Locate the cell with the specified text and output its (x, y) center coordinate. 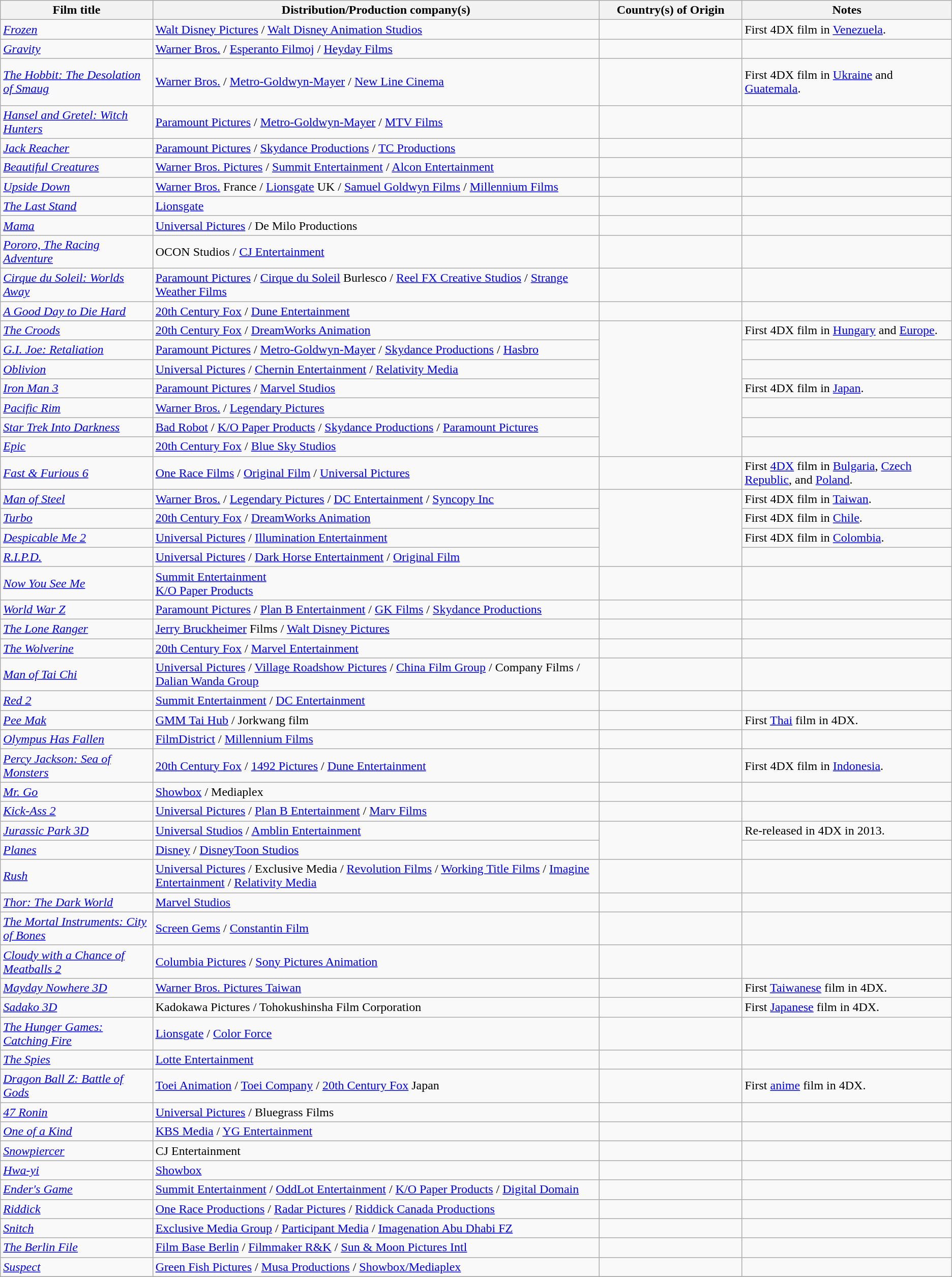
Summit Entertainment / OddLot Entertainment / K/O Paper Products / Digital Domain (376, 1190)
Iron Man 3 (76, 389)
Frozen (76, 29)
The Spies (76, 1060)
Paramount Pictures / Marvel Studios (376, 389)
Snowpiercer (76, 1151)
Mr. Go (76, 792)
The Mortal Instruments: City of Bones (76, 929)
Snitch (76, 1228)
KBS Media / YG Entertainment (376, 1132)
Fast & Furious 6 (76, 473)
Paramount Pictures / Metro-Goldwyn-Mayer / MTV Films (376, 122)
First 4DX film in Chile. (847, 518)
Summit EntertainmentK/O Paper Products (376, 583)
Hansel and Gretel: Witch Hunters (76, 122)
Jack Reacher (76, 148)
Hwa-yi (76, 1170)
Walt Disney Pictures / Walt Disney Animation Studios (376, 29)
Red 2 (76, 701)
First 4DX film in Ukraine and Guatemala. (847, 82)
First Taiwanese film in 4DX. (847, 988)
One Race Productions / Radar Pictures / Riddick Canada Productions (376, 1209)
Toei Animation / Toei Company / 20th Century Fox Japan (376, 1086)
First 4DX film in Hungary and Europe. (847, 331)
Universal Pictures / Plan B Entertainment / Marv Films (376, 811)
GMM Tai Hub / Jorkwang film (376, 720)
Percy Jackson: Sea of Monsters (76, 766)
Paramount Pictures / Cirque du Soleil Burlesco / Reel FX Creative Studios / Strange Weather Films (376, 285)
The Lone Ranger (76, 629)
Paramount Pictures / Metro-Goldwyn-Mayer / Skydance Productions / Hasbro (376, 350)
Oblivion (76, 369)
Lotte Entertainment (376, 1060)
World War Z (76, 609)
20th Century Fox / Marvel Entertainment (376, 648)
The Hobbit: The Desolation of Smaug (76, 82)
Universal Pictures / Illumination Entertainment (376, 538)
Pacific Rim (76, 408)
First 4DX film in Taiwan. (847, 499)
Showbox (376, 1170)
First Thai film in 4DX. (847, 720)
First 4DX film in Japan. (847, 389)
Marvel Studios (376, 902)
Universal Pictures / De Milo Productions (376, 225)
CJ Entertainment (376, 1151)
Gravity (76, 49)
Green Fish Pictures / Musa Productions / Showbox/Mediaplex (376, 1267)
Warner Bros. Pictures Taiwan (376, 988)
Pee Mak (76, 720)
Universal Pictures / Chernin Entertainment / Relativity Media (376, 369)
Showbox / Mediaplex (376, 792)
Warner Bros. France / Lionsgate UK / Samuel Goldwyn Films / Millennium Films (376, 187)
Star Trek Into Darkness (76, 427)
Lionsgate / Color Force (376, 1033)
Universal Pictures / Village Roadshow Pictures / China Film Group / Company Films / Dalian Wanda Group (376, 674)
Warner Bros. / Metro-Goldwyn-Mayer / New Line Cinema (376, 82)
Pororo, The Racing Adventure (76, 251)
Planes (76, 850)
Exclusive Media Group / Participant Media / Imagenation Abu Dhabi FZ (376, 1228)
First Japanese film in 4DX. (847, 1007)
Notes (847, 10)
R.I.P.D. (76, 557)
The Hunger Games: Catching Fire (76, 1033)
Dragon Ball Z: Battle of Gods (76, 1086)
20th Century Fox / Blue Sky Studios (376, 447)
Olympus Has Fallen (76, 739)
Suspect (76, 1267)
Screen Gems / Constantin Film (376, 929)
Thor: The Dark World (76, 902)
FilmDistrict / Millennium Films (376, 739)
First 4DX film in Venezuela. (847, 29)
OCON Studios / CJ Entertainment (376, 251)
Kadokawa Pictures / Tohokushinsha Film Corporation (376, 1007)
20th Century Fox / Dune Entertainment (376, 311)
Universal Studios / Amblin Entertainment (376, 830)
Despicable Me 2 (76, 538)
20th Century Fox / 1492 Pictures / Dune Entertainment (376, 766)
The Berlin File (76, 1248)
Riddick (76, 1209)
Universal Pictures / Bluegrass Films (376, 1112)
Paramount Pictures / Plan B Entertainment / GK Films / Skydance Productions (376, 609)
Rush (76, 876)
Cirque du Soleil: Worlds Away (76, 285)
Columbia Pictures / Sony Pictures Animation (376, 961)
Warner Bros. / Legendary Pictures / DC Entertainment / Syncopy Inc (376, 499)
Paramount Pictures / Skydance Productions / TC Productions (376, 148)
First anime film in 4DX. (847, 1086)
One Race Films / Original Film / Universal Pictures (376, 473)
Film Base Berlin / Filmmaker R&K / Sun & Moon Pictures Intl (376, 1248)
The Last Stand (76, 206)
Warner Bros. Pictures / Summit Entertainment / Alcon Entertainment (376, 167)
Lionsgate (376, 206)
Man of Steel (76, 499)
Bad Robot / K/O Paper Products / Skydance Productions / Paramount Pictures (376, 427)
Universal Pictures / Dark Horse Entertainment / Original Film (376, 557)
The Wolverine (76, 648)
First 4DX film in Indonesia. (847, 766)
Warner Bros. / Esperanto Filmoj / Heyday Films (376, 49)
Beautiful Creatures (76, 167)
Warner Bros. / Legendary Pictures (376, 408)
Cloudy with a Chance of Meatballs 2 (76, 961)
Distribution/Production company(s) (376, 10)
First 4DX film in Bulgaria, Czech Republic, and Poland. (847, 473)
One of a Kind (76, 1132)
Mayday Nowhere 3D (76, 988)
Sadako 3D (76, 1007)
Disney / DisneyToon Studios (376, 850)
Ender's Game (76, 1190)
Mama (76, 225)
Turbo (76, 518)
Jerry Bruckheimer Films / Walt Disney Pictures (376, 629)
G.I. Joe: Retaliation (76, 350)
Jurassic Park 3D (76, 830)
Re-released in 4DX in 2013. (847, 830)
Kick-Ass 2 (76, 811)
Universal Pictures / Exclusive Media / Revolution Films / Working Title Films / Imagine Entertainment / Relativity Media (376, 876)
Now You See Me (76, 583)
Upside Down (76, 187)
First 4DX film in Colombia. (847, 538)
A Good Day to Die Hard (76, 311)
The Croods (76, 331)
Man of Tai Chi (76, 674)
47 Ronin (76, 1112)
Summit Entertainment / DC Entertainment (376, 701)
Epic (76, 447)
Country(s) of Origin (670, 10)
Film title (76, 10)
